Determine the (X, Y) coordinate at the center of the cell enclosing the given text.  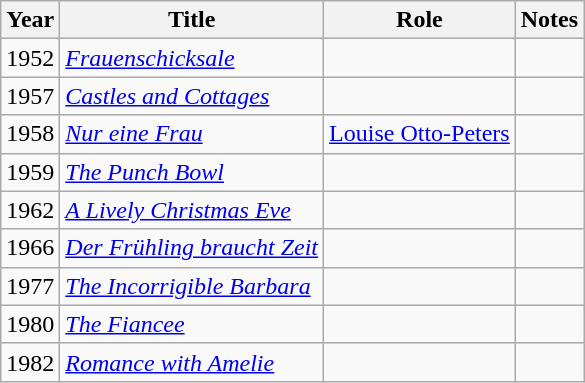
Romance with Amelie (192, 362)
Nur eine Frau (192, 134)
1982 (30, 362)
The Incorrigible Barbara (192, 286)
Year (30, 20)
1952 (30, 58)
1966 (30, 248)
Castles and Cottages (192, 96)
The Punch Bowl (192, 172)
Louise Otto-Peters (420, 134)
1958 (30, 134)
1980 (30, 324)
The Fiancee (192, 324)
1959 (30, 172)
Title (192, 20)
Role (420, 20)
A Lively Christmas Eve (192, 210)
1962 (30, 210)
Frauenschicksale (192, 58)
Der Frühling braucht Zeit (192, 248)
Notes (549, 20)
1977 (30, 286)
1957 (30, 96)
